Return the (x, y) coordinate for the center point of the cell that contains the specified text.  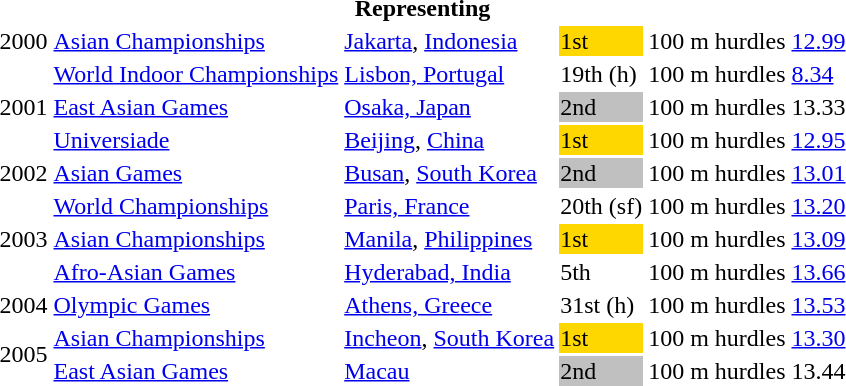
31st (h) (602, 305)
Busan, South Korea (450, 173)
Macau (450, 371)
Jakarta, Indonesia (450, 41)
Osaka, Japan (450, 107)
Universiade (196, 140)
Afro-Asian Games (196, 272)
Hyderabad, India (450, 272)
Lisbon, Portugal (450, 74)
World Indoor Championships (196, 74)
Athens, Greece (450, 305)
World Championships (196, 206)
19th (h) (602, 74)
Asian Games (196, 173)
Paris, France (450, 206)
20th (sf) (602, 206)
5th (602, 272)
Olympic Games (196, 305)
Beijing, China (450, 140)
Manila, Philippines (450, 239)
Incheon, South Korea (450, 338)
